Return (X, Y) of the center of cell containing provided text 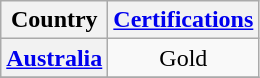
Gold (184, 58)
Certifications (184, 20)
Australia (54, 58)
Country (54, 20)
